Search for the cell housing the specified text and yield its (x, y) center coordinate. 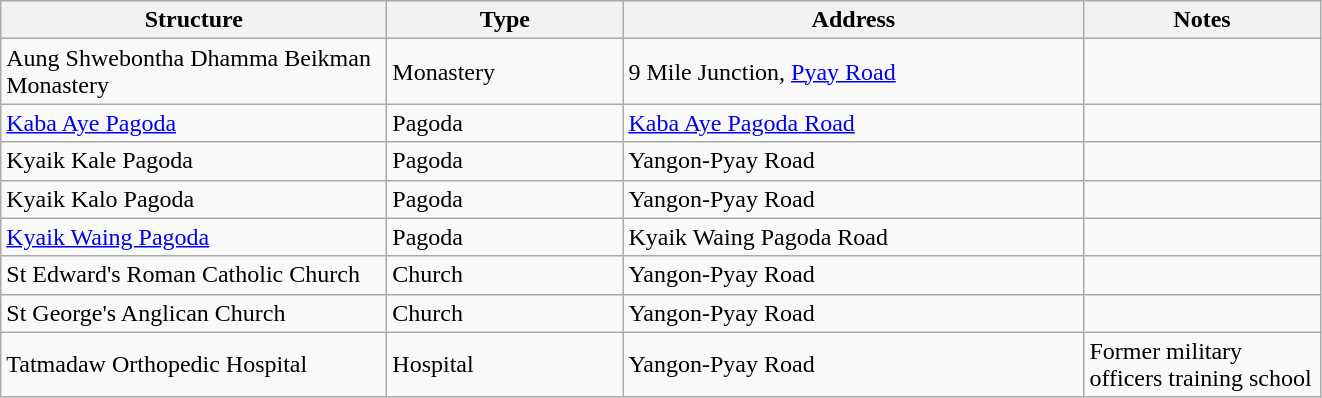
Structure (194, 20)
Type (505, 20)
Notes (1202, 20)
St Edward's Roman Catholic Church (194, 275)
Address (854, 20)
Tatmadaw Orthopedic Hospital (194, 364)
9 Mile Junction, Pyay Road (854, 72)
Former military officers training school (1202, 364)
Hospital (505, 364)
Kyaik Waing Pagoda Road (854, 237)
Kyaik Waing Pagoda (194, 237)
Kaba Aye Pagoda (194, 123)
Kyaik Kale Pagoda (194, 161)
Kyaik Kalo Pagoda (194, 199)
Monastery (505, 72)
Kaba Aye Pagoda Road (854, 123)
Aung Shwebontha Dhamma Beikman Monastery (194, 72)
St George's Anglican Church (194, 313)
